Pinpoint the cell where the given text exists, returning its (X, Y) midpoint coordinate. 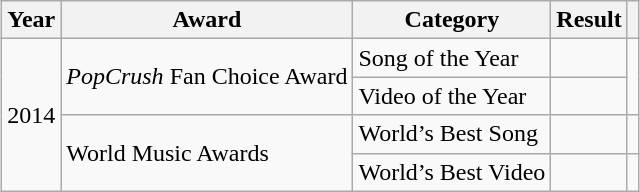
PopCrush Fan Choice Award (207, 77)
Result (589, 20)
Song of the Year (452, 58)
Video of the Year (452, 96)
World’s Best Song (452, 134)
2014 (32, 115)
World Music Awards (207, 153)
Category (452, 20)
Year (32, 20)
World’s Best Video (452, 172)
Award (207, 20)
